Search for the cell housing the specified text and yield its [X, Y] center coordinate. 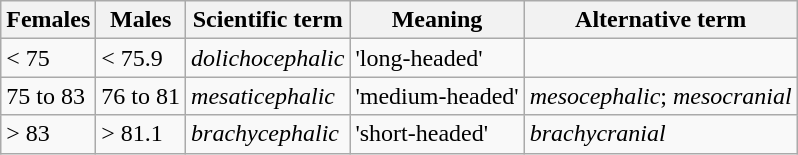
brachycephalic [268, 134]
'medium-headed' [437, 96]
Males [141, 20]
76 to 81 [141, 96]
'long-headed' [437, 58]
mesaticephalic [268, 96]
'short-headed' [437, 134]
< 75.9 [141, 58]
Alternative term [660, 20]
Scientific term [268, 20]
< 75 [48, 58]
mesocephalic; mesocranial [660, 96]
75 to 83 [48, 96]
brachycranial [660, 134]
Meaning [437, 20]
> 83 [48, 134]
> 81.1 [141, 134]
Females [48, 20]
dolichocephalic [268, 58]
